Output the (x, y) coordinate of the center of the cell containing the given text.  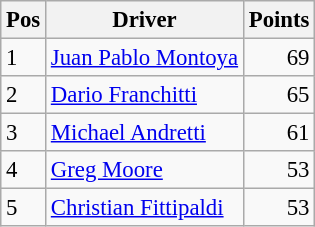
Juan Pablo Montoya (145, 58)
3 (24, 133)
Pos (24, 20)
5 (24, 208)
Michael Andretti (145, 133)
61 (278, 133)
2 (24, 95)
Driver (145, 20)
Dario Franchitti (145, 95)
65 (278, 95)
Points (278, 20)
1 (24, 58)
69 (278, 58)
Christian Fittipaldi (145, 208)
4 (24, 170)
Greg Moore (145, 170)
